Determine the [X, Y] coordinate at the center of the cell enclosing the given text.  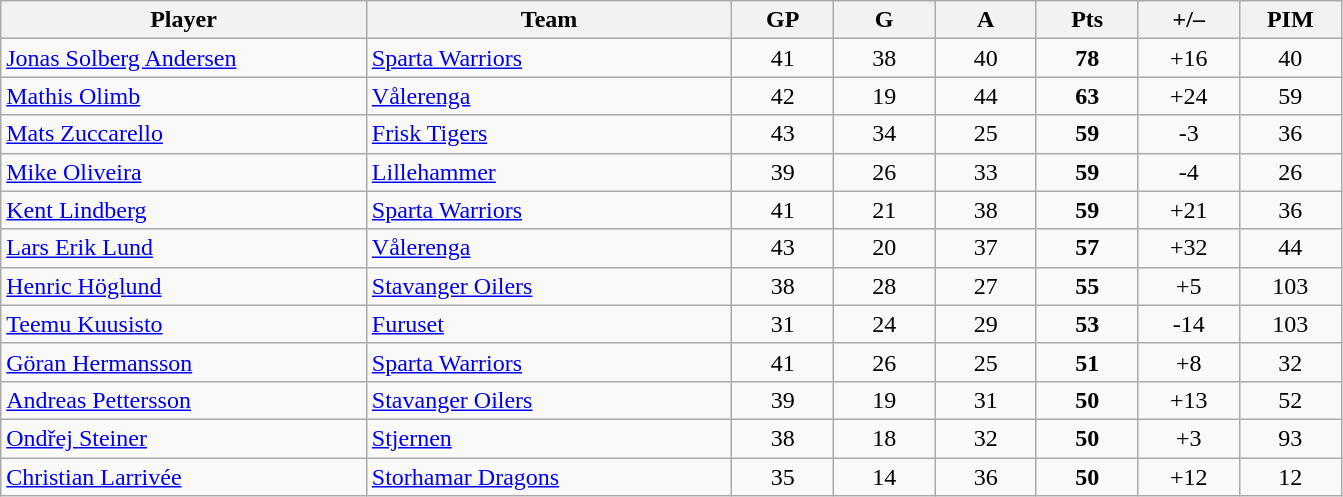
Jonas Solberg Andersen [184, 58]
+8 [1189, 362]
12 [1291, 477]
Lillehammer [549, 172]
Henric Höglund [184, 286]
+5 [1189, 286]
PIM [1291, 20]
+/– [1189, 20]
28 [884, 286]
78 [1087, 58]
-14 [1189, 324]
GP [783, 20]
G [884, 20]
Lars Erik Lund [184, 248]
53 [1087, 324]
Mathis Olimb [184, 96]
Furuset [549, 324]
52 [1291, 400]
29 [986, 324]
Stjernen [549, 438]
63 [1087, 96]
93 [1291, 438]
35 [783, 477]
+32 [1189, 248]
27 [986, 286]
Mats Zuccarello [184, 134]
A [986, 20]
-4 [1189, 172]
Frisk Tigers [549, 134]
57 [1087, 248]
Ondřej Steiner [184, 438]
Göran Hermansson [184, 362]
+24 [1189, 96]
Kent Lindberg [184, 210]
Christian Larrivée [184, 477]
+12 [1189, 477]
14 [884, 477]
24 [884, 324]
Mike Oliveira [184, 172]
42 [783, 96]
18 [884, 438]
55 [1087, 286]
+21 [1189, 210]
Pts [1087, 20]
+13 [1189, 400]
33 [986, 172]
Storhamar Dragons [549, 477]
-3 [1189, 134]
21 [884, 210]
Andreas Pettersson [184, 400]
34 [884, 134]
+3 [1189, 438]
Player [184, 20]
+16 [1189, 58]
Team [549, 20]
20 [884, 248]
Teemu Kuusisto [184, 324]
37 [986, 248]
51 [1087, 362]
